Return the (X, Y) coordinate for the center point of the cell that contains the specified text.  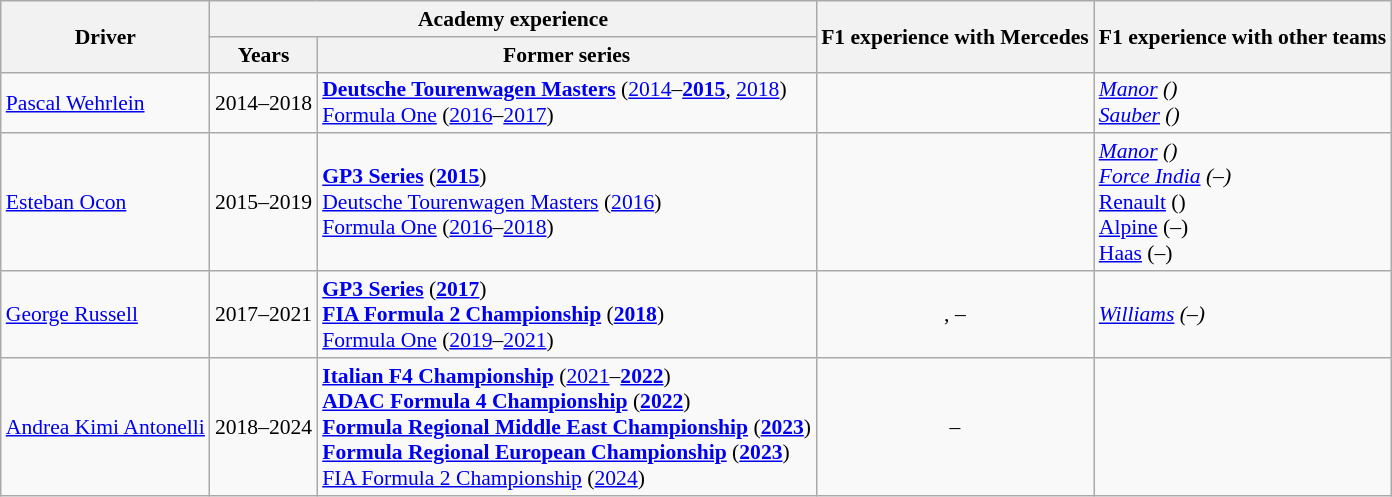
Manor ()Sauber () (1242, 102)
Pascal Wehrlein (106, 102)
George Russell (106, 314)
GP3 Series (2015)Deutsche Tourenwagen Masters (2016)Formula One (2016–2018) (566, 203)
, – (955, 314)
Andrea Kimi Antonelli (106, 427)
Deutsche Tourenwagen Masters (2014–2015, 2018)Formula One (2016–2017) (566, 102)
GP3 Series (2017)FIA Formula 2 Championship (2018)Formula One (2019–2021) (566, 314)
F1 experience with other teams (1242, 36)
2017–2021 (264, 314)
Esteban Ocon (106, 203)
Williams (–) (1242, 314)
– (955, 427)
Academy experience (513, 19)
Driver (106, 36)
F1 experience with Mercedes (955, 36)
Years (264, 55)
2015–2019 (264, 203)
2014–2018 (264, 102)
Manor ()Force India (–)Renault ()Alpine (–)Haas (–) (1242, 203)
2018–2024 (264, 427)
Former series (566, 55)
